Return the [x, y] coordinate for the center point of the cell that contains the specified text.  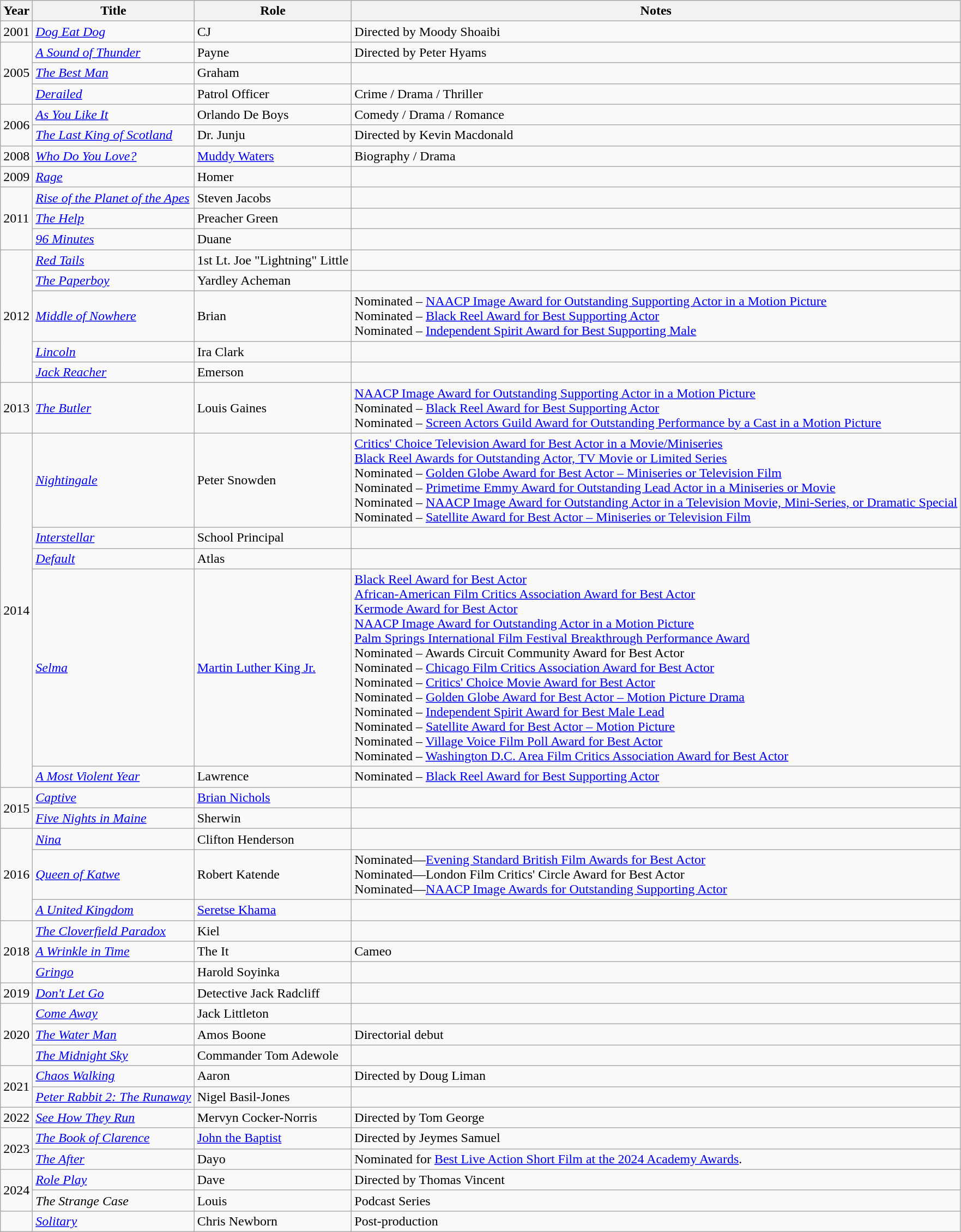
Derailed [113, 94]
Directed by Tom George [656, 1117]
Cameo [656, 952]
Selma [113, 668]
Chris Newborn [273, 1221]
2001 [16, 32]
Lawrence [273, 777]
The Paperboy [113, 281]
Chaos Walking [113, 1076]
Interstellar [113, 538]
Clifton Henderson [273, 839]
Robert Katende [273, 874]
Rise of the Planet of the Apes [113, 197]
The Midnight Sky [113, 1055]
Martin Luther King Jr. [273, 668]
The Water Man [113, 1035]
Title [113, 11]
Sherwin [273, 818]
Kiel [273, 931]
Biography / Drama [656, 156]
Nightingale [113, 480]
Directorial debut [656, 1035]
2015 [16, 808]
Gringo [113, 972]
The Help [113, 218]
Queen of Katwe [113, 874]
The Cloverfield Paradox [113, 931]
CJ [273, 32]
Emerson [273, 372]
Homer [273, 177]
Notes [656, 11]
Dayo [273, 1159]
Directed by Jeymes Samuel [656, 1138]
Role Play [113, 1180]
Comedy / Drama / Romance [656, 115]
2019 [16, 993]
Duane [273, 239]
2018 [16, 952]
A Wrinkle in Time [113, 952]
As You Like It [113, 115]
A Most Violent Year [113, 777]
2009 [16, 177]
The Best Man [113, 73]
The Butler [113, 408]
2006 [16, 125]
The Last King of Scotland [113, 135]
96 Minutes [113, 239]
Directed by Kevin Macdonald [656, 135]
Mervyn Cocker-Norris [273, 1117]
Atlas [273, 558]
2023 [16, 1149]
Rage [113, 177]
Crime / Drama / Thriller [656, 94]
See How They Run [113, 1117]
Amos Boone [273, 1035]
1st Lt. Joe "Lightning" Little [273, 260]
Nominated for Best Live Action Short Film at the 2024 Academy Awards. [656, 1159]
School Principal [273, 538]
2005 [16, 73]
2016 [16, 874]
Peter Rabbit 2: The Runaway [113, 1097]
Dr. Junju [273, 135]
2022 [16, 1117]
2013 [16, 408]
Don't Let Go [113, 993]
Brian [273, 316]
Five Nights in Maine [113, 818]
Graham [273, 73]
Dog Eat Dog [113, 32]
Red Tails [113, 260]
Directed by Peter Hyams [656, 52]
A United Kingdom [113, 910]
Captive [113, 797]
2020 [16, 1035]
Nina [113, 839]
Harold Soyinka [273, 972]
2008 [16, 156]
Preacher Green [273, 218]
Directed by Thomas Vincent [656, 1180]
Muddy Waters [273, 156]
The It [273, 952]
Default [113, 558]
2021 [16, 1086]
Year [16, 11]
Role [273, 11]
Nigel Basil-Jones [273, 1097]
Payne [273, 52]
Louis [273, 1200]
The Strange Case [113, 1200]
Louis Gaines [273, 408]
Post-production [656, 1221]
Solitary [113, 1221]
Directed by Moody Shoaibi [656, 32]
Middle of Nowhere [113, 316]
Seretse Khama [273, 910]
The Book of Clarence [113, 1138]
Jack Reacher [113, 372]
Brian Nichols [273, 797]
Come Away [113, 1014]
Yardley Acheman [273, 281]
Directed by Doug Liman [656, 1076]
Nominated – Black Reel Award for Best Supporting Actor [656, 777]
Dave [273, 1180]
Aaron [273, 1076]
A Sound of Thunder [113, 52]
Commander Tom Adewole [273, 1055]
Who Do You Love? [113, 156]
John the Baptist [273, 1138]
2012 [16, 316]
2014 [16, 610]
Podcast Series [656, 1200]
Lincoln [113, 352]
Patrol Officer [273, 94]
Jack Littleton [273, 1014]
Steven Jacobs [273, 197]
Peter Snowden [273, 480]
The After [113, 1159]
Detective Jack Radcliff [273, 993]
2011 [16, 218]
2024 [16, 1190]
Orlando De Boys [273, 115]
Ira Clark [273, 352]
